Determine the [X, Y] coordinate at the center of the cell enclosing the given text.  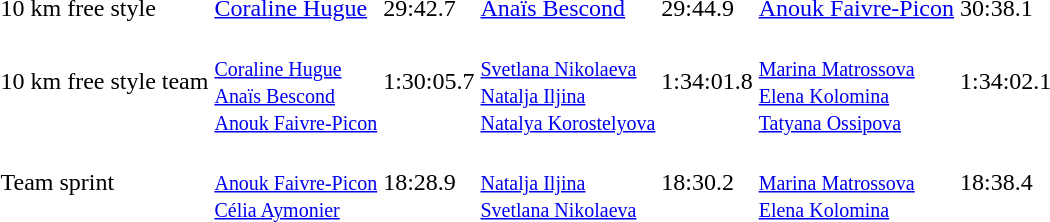
1:30:05.7 [429, 82]
Marina MatrossovaElena KolominaTatyana Ossipova [856, 82]
Svetlana NikolaevaNatalja IljinaNatalya Korostelyova [568, 82]
Coraline HugueAnaïs BescondAnouk Faivre-Picon [296, 82]
1:34:01.8 [707, 82]
